Pinpoint the cell where the given text exists, returning its (x, y) midpoint coordinate. 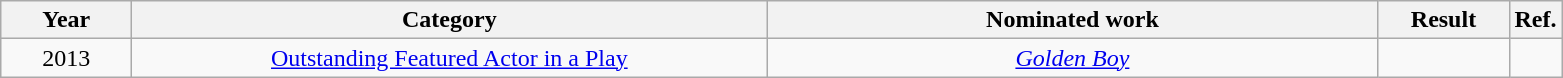
Category (450, 20)
Outstanding Featured Actor in a Play (450, 58)
Result (1444, 20)
Year (66, 20)
Nominated work (1072, 20)
Ref. (1536, 20)
2013 (66, 58)
Golden Boy (1072, 58)
